Scan for the cell matching the given text and deliver its (x, y) coordinate at center. 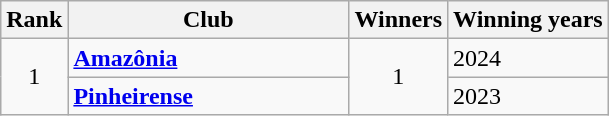
Rank (34, 20)
Club (208, 20)
Winners (398, 20)
Winning years (528, 20)
Amazônia (208, 58)
2023 (528, 96)
2024 (528, 58)
Pinheirense (208, 96)
